Provide the (X, Y) coordinate of the cell's center where the given text is located.  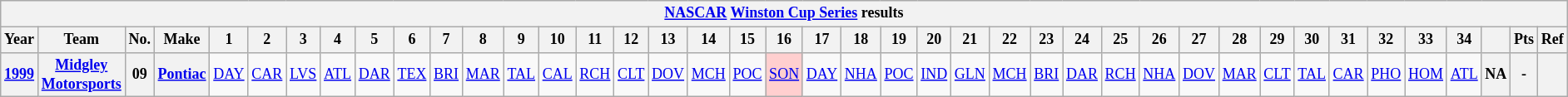
26 (1159, 40)
6 (412, 40)
13 (668, 40)
Midgley Motorsports (82, 75)
15 (747, 40)
1999 (20, 75)
- (1525, 75)
14 (708, 40)
2 (267, 40)
Make (181, 40)
4 (338, 40)
Pontiac (181, 75)
SON (784, 75)
20 (934, 40)
23 (1047, 40)
31 (1348, 40)
LVS (303, 75)
27 (1199, 40)
33 (1427, 40)
34 (1464, 40)
Team (82, 40)
PHO (1387, 75)
HOM (1427, 75)
17 (821, 40)
GLN (970, 75)
IND (934, 75)
5 (375, 40)
11 (595, 40)
No. (140, 40)
24 (1082, 40)
25 (1120, 40)
9 (521, 40)
CAL (558, 75)
10 (558, 40)
22 (1010, 40)
32 (1387, 40)
19 (899, 40)
Ref (1552, 40)
NA (1496, 75)
8 (483, 40)
NASCAR Winston Cup Series results (784, 13)
3 (303, 40)
18 (861, 40)
16 (784, 40)
29 (1277, 40)
Year (20, 40)
7 (446, 40)
30 (1312, 40)
1 (229, 40)
12 (631, 40)
21 (970, 40)
Pts (1525, 40)
28 (1239, 40)
09 (140, 75)
TEX (412, 75)
